Scan for the cell matching the given text and deliver its (X, Y) coordinate at center. 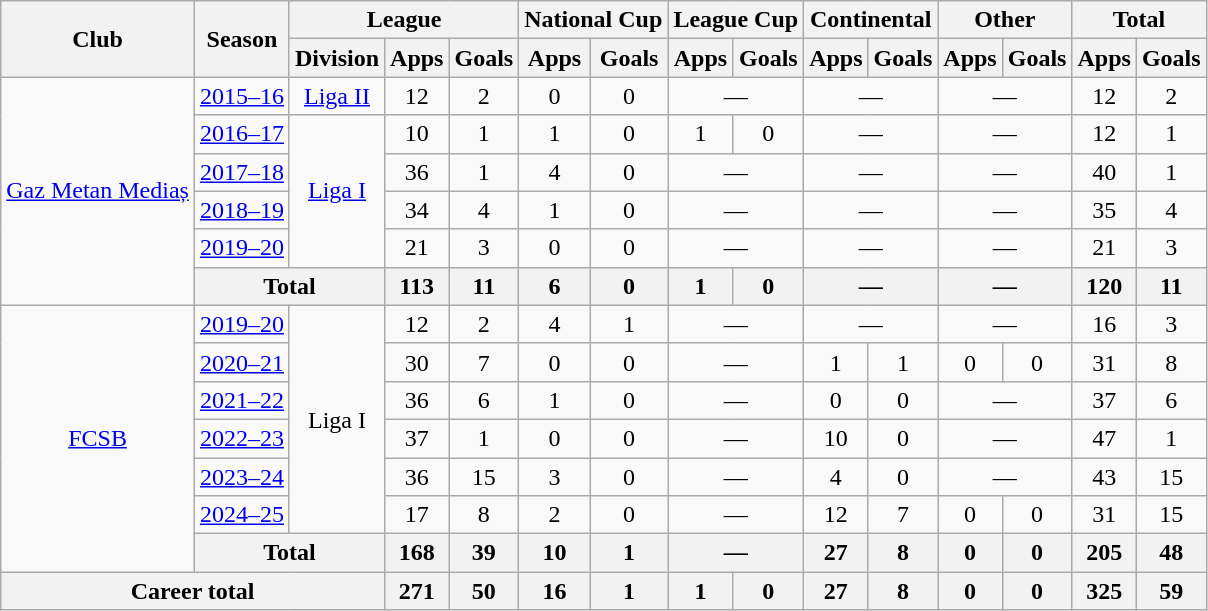
Division (336, 58)
Season (242, 39)
2022–23 (242, 438)
40 (1104, 172)
Liga II (336, 96)
325 (1104, 591)
47 (1104, 438)
Career total (193, 591)
120 (1104, 286)
43 (1104, 477)
2024–25 (242, 515)
FCSB (98, 438)
League (404, 20)
Gaz Metan Mediaș (98, 191)
30 (417, 362)
2016–17 (242, 134)
2015–16 (242, 96)
Other (1005, 20)
34 (417, 210)
2018–19 (242, 210)
168 (417, 553)
48 (1171, 553)
National Cup (594, 20)
35 (1104, 210)
50 (484, 591)
205 (1104, 553)
59 (1171, 591)
2021–22 (242, 400)
Club (98, 39)
17 (417, 515)
271 (417, 591)
Continental (871, 20)
League Cup (736, 20)
2023–24 (242, 477)
39 (484, 553)
2017–18 (242, 172)
113 (417, 286)
2020–21 (242, 362)
